Detect which cell encompasses the target text, then output its (X, Y) center coordinate. 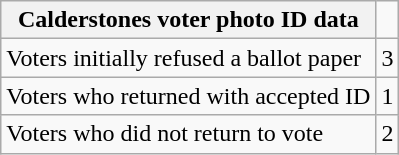
Calderstones voter photo ID data (188, 20)
Voters who returned with accepted ID (188, 96)
Voters initially refused a ballot paper (188, 58)
2 (388, 134)
Voters who did not return to vote (188, 134)
3 (388, 58)
1 (388, 96)
